Find where the given text appears and provide that cell's center as (X, Y) coordinate. 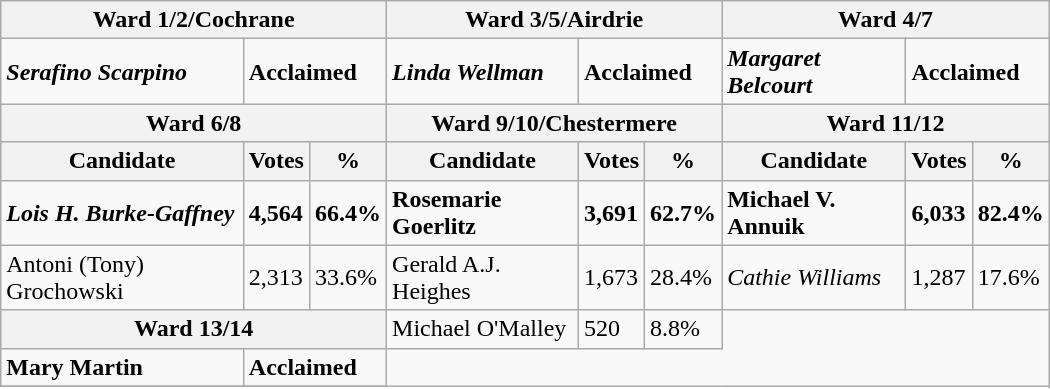
Ward 3/5/Airdrie (554, 20)
Michael O'Malley (483, 329)
Linda Wellman (483, 72)
Serafino Scarpino (122, 72)
Ward 13/14 (194, 329)
6,033 (939, 212)
66.4% (348, 212)
1,287 (939, 278)
Ward 6/8 (194, 123)
Gerald A.J. Heighes (483, 278)
Mary Martin (122, 367)
82.4% (1010, 212)
Lois H. Burke-Gaffney (122, 212)
17.6% (1010, 278)
Antoni (Tony) Grochowski (122, 278)
Ward 9/10/Chestermere (554, 123)
Ward 4/7 (886, 20)
28.4% (684, 278)
62.7% (684, 212)
Ward 1/2/Cochrane (194, 20)
Rosemarie Goerlitz (483, 212)
Cathie Williams (814, 278)
3,691 (611, 212)
520 (611, 329)
4,564 (276, 212)
2,313 (276, 278)
Michael V. Annuik (814, 212)
8.8% (684, 329)
Margaret Belcourt (814, 72)
1,673 (611, 278)
33.6% (348, 278)
Ward 11/12 (886, 123)
